Detect which cell encompasses the target text, then output its (x, y) center coordinate. 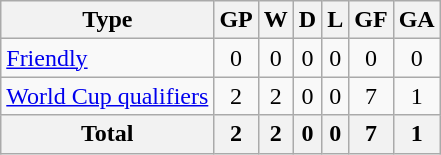
Total (108, 134)
D (307, 20)
W (276, 20)
GP (236, 20)
GF (371, 20)
Type (108, 20)
World Cup qualifiers (108, 96)
GA (416, 20)
Friendly (108, 58)
L (336, 20)
